Output the (x, y) coordinate of the center of the cell containing the given text.  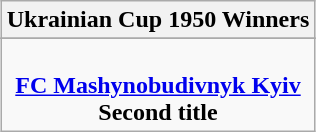
FC Mashynobudivnyk KyivSecond title (158, 85)
Ukrainian Cup 1950 Winners (158, 20)
